For the text-containing cell, return its midpoint in [X, Y] coordinate format. 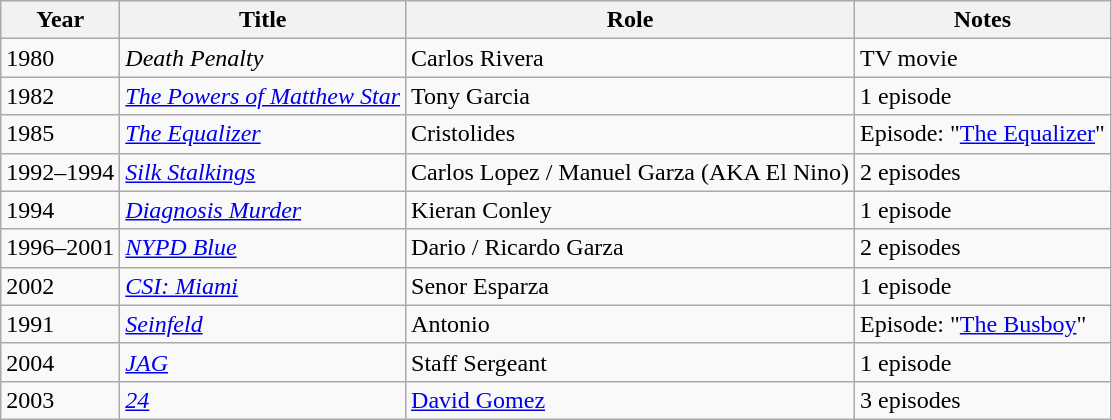
1980 [60, 58]
2004 [60, 362]
Year [60, 20]
1996–2001 [60, 248]
Carlos Lopez / Manuel Garza (AKA El Nino) [630, 172]
CSI: Miami [263, 286]
1992–1994 [60, 172]
1985 [60, 134]
Kieran Conley [630, 210]
Death Penalty [263, 58]
2002 [60, 286]
The Powers of Matthew Star [263, 96]
Role [630, 20]
Cristolides [630, 134]
Staff Sergeant [630, 362]
Antonio [630, 324]
24 [263, 400]
2003 [60, 400]
Senor Esparza [630, 286]
Episode: "The Busboy" [982, 324]
1994 [60, 210]
Dario / Ricardo Garza [630, 248]
1982 [60, 96]
TV movie [982, 58]
Carlos Rivera [630, 58]
JAG [263, 362]
Episode: "The Equalizer" [982, 134]
Diagnosis Murder [263, 210]
3 episodes [982, 400]
1991 [60, 324]
David Gomez [630, 400]
The Equalizer [263, 134]
Tony Garcia [630, 96]
Notes [982, 20]
Silk Stalkings [263, 172]
NYPD Blue [263, 248]
Seinfeld [263, 324]
Title [263, 20]
